Determine the [x, y] coordinate at the center of the cell enclosing the given text.  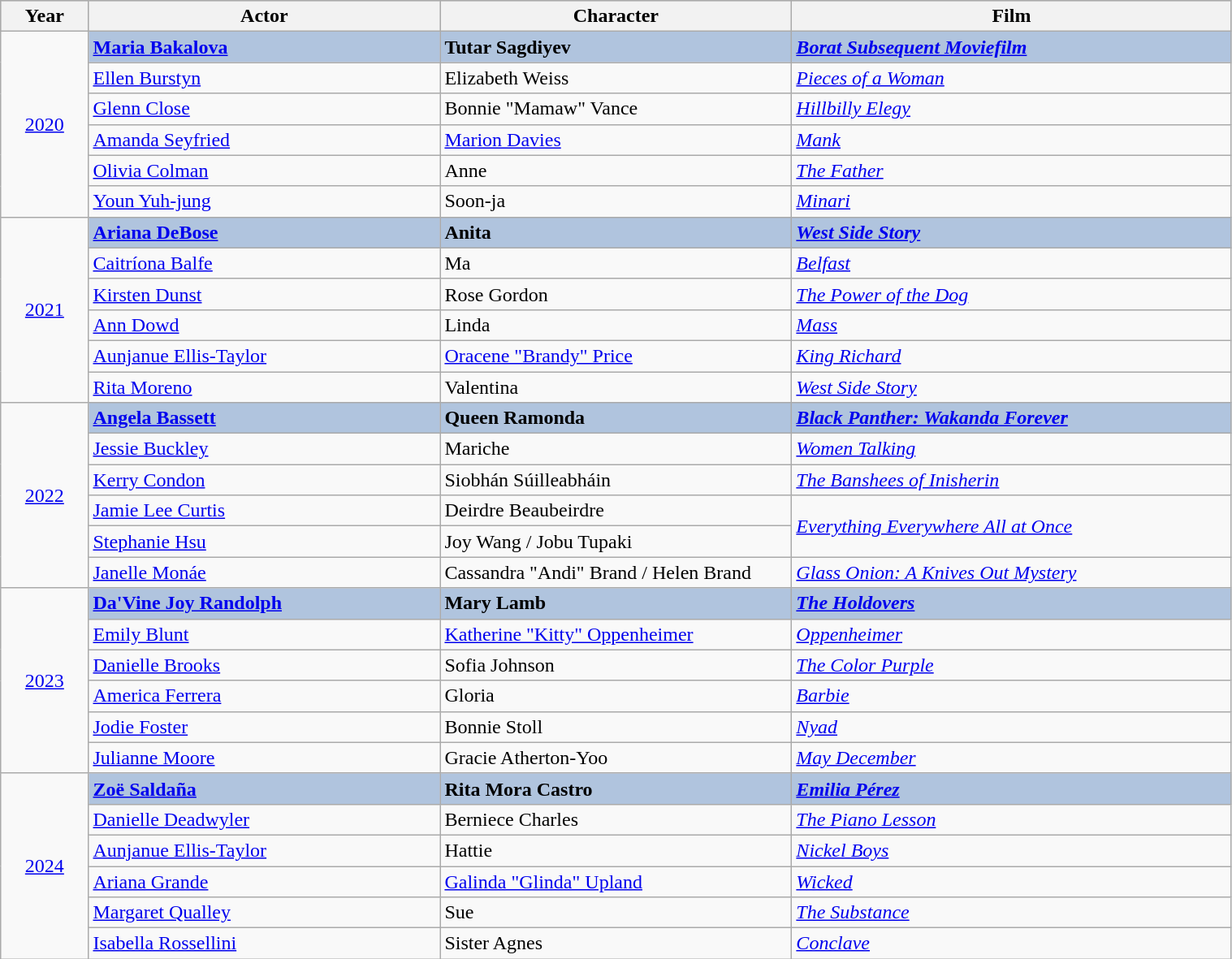
America Ferrera [265, 696]
Valentina [616, 387]
Hattie [616, 850]
Deirdre Beaubeirdre [616, 511]
Rita Moreno [265, 387]
Rose Gordon [616, 294]
The Banshees of Inisherin [1012, 480]
2021 [45, 309]
Youn Yuh-jung [265, 201]
Angela Bassett [265, 418]
Gracie Atherton-Yoo [616, 758]
2022 [45, 495]
Isabella Rossellini [265, 944]
Sue [616, 913]
Da'Vine Joy Randolph [265, 603]
Amanda Seyfried [265, 140]
Everything Everywhere All at Once [1012, 526]
The Piano Lesson [1012, 819]
Joy Wang / Jobu Tupaki [616, 542]
Linda [616, 325]
Mariche [616, 449]
The Father [1012, 171]
Wicked [1012, 881]
Janelle Monáe [265, 572]
Mass [1012, 325]
The Power of the Dog [1012, 294]
Emily Blunt [265, 634]
Women Talking [1012, 449]
Ariana Grande [265, 881]
Conclave [1012, 944]
Tutar Sagdiyev [616, 47]
Ellen Burstyn [265, 78]
Julianne Moore [265, 758]
Anita [616, 232]
Oracene "Brandy" Price [616, 356]
Marion Davies [616, 140]
Year [45, 16]
Cassandra "Andi" Brand / Helen Brand [616, 572]
The Substance [1012, 913]
Caitríona Balfe [265, 263]
Mary Lamb [616, 603]
Kirsten Dunst [265, 294]
Gloria [616, 696]
Sister Agnes [616, 944]
Nyad [1012, 727]
Sofia Johnson [616, 665]
Soon-ja [616, 201]
Glass Onion: A Knives Out Mystery [1012, 572]
Bonnie Stoll [616, 727]
Borat Subsequent Moviefilm [1012, 47]
Rita Mora Castro [616, 788]
Jodie Foster [265, 727]
Character [616, 16]
The Holdovers [1012, 603]
Anne [616, 171]
Black Panther: Wakanda Forever [1012, 418]
Elizabeth Weiss [616, 78]
Emilia Pérez [1012, 788]
May December [1012, 758]
Olivia Colman [265, 171]
Actor [265, 16]
Barbie [1012, 696]
Jessie Buckley [265, 449]
Pieces of a Woman [1012, 78]
King Richard [1012, 356]
Ann Dowd [265, 325]
Film [1012, 16]
Glenn Close [265, 109]
Stephanie Hsu [265, 542]
2024 [45, 866]
Queen Ramonda [616, 418]
Bonnie "Mamaw" Vance [616, 109]
2023 [45, 680]
Kerry Condon [265, 480]
2020 [45, 124]
Mank [1012, 140]
Ma [616, 263]
Belfast [1012, 263]
Maria Bakalova [265, 47]
Siobhán Súilleabháin [616, 480]
Danielle Deadwyler [265, 819]
The Color Purple [1012, 665]
Hillbilly Elegy [1012, 109]
Danielle Brooks [265, 665]
Ariana DeBose [265, 232]
Zoë Saldaña [265, 788]
Margaret Qualley [265, 913]
Oppenheimer [1012, 634]
Berniece Charles [616, 819]
Minari [1012, 201]
Jamie Lee Curtis [265, 511]
Katherine "Kitty" Oppenheimer [616, 634]
Nickel Boys [1012, 850]
Galinda "Glinda" Upland [616, 881]
